Locate the cell with the specified text and output its [X, Y] center coordinate. 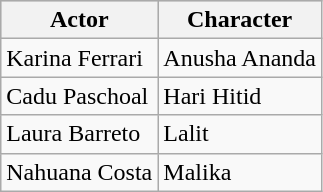
Character [240, 20]
Laura Barreto [80, 134]
Hari Hitid [240, 96]
Malika [240, 172]
Anusha Ananda [240, 58]
Nahuana Costa [80, 172]
Actor [80, 20]
Lalit [240, 134]
Cadu Paschoal [80, 96]
Karina Ferrari [80, 58]
